Identify which cell holds the provided text, then report its [x, y] central coordinate. 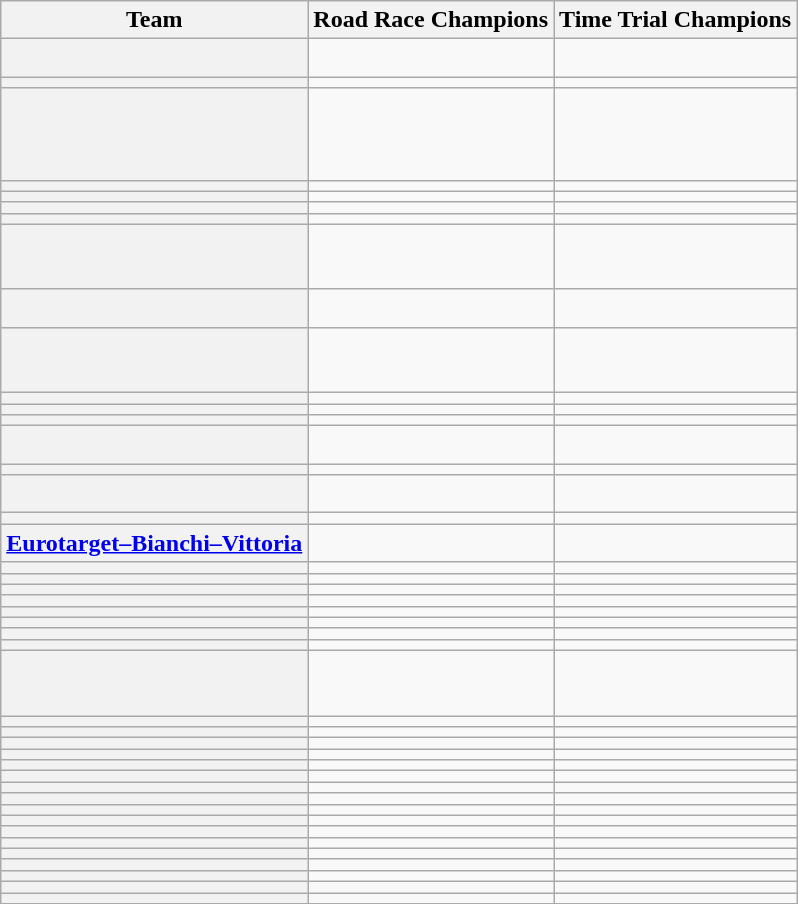
Team [154, 20]
Road Race Champions [431, 20]
Eurotarget–Bianchi–Vittoria [154, 543]
Time Trial Champions [676, 20]
